Extract the [X, Y] coordinate from the center of the cell holding the provided text.  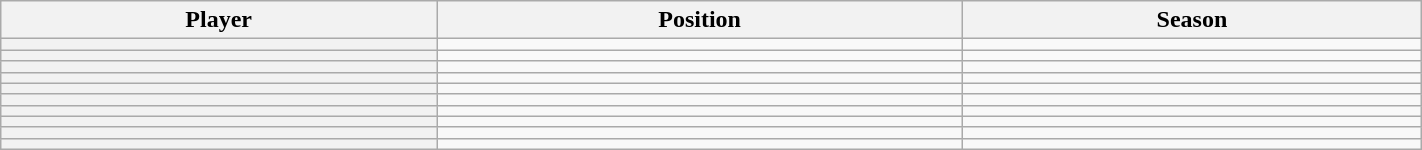
Player [219, 20]
Season [1192, 20]
Position [700, 20]
